Scan for the cell matching the given text and deliver its [X, Y] coordinate at center. 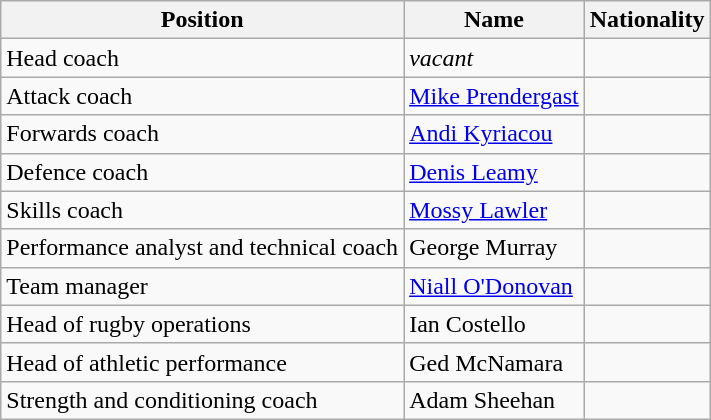
Nationality [647, 20]
Name [494, 20]
Andi Kyriacou [494, 134]
Defence coach [202, 172]
Skills coach [202, 210]
Ian Costello [494, 324]
Team manager [202, 286]
Attack coach [202, 96]
Mike Prendergast [494, 96]
Niall O'Donovan [494, 286]
Performance analyst and technical coach [202, 248]
vacant [494, 58]
Denis Leamy [494, 172]
Head of rugby operations [202, 324]
Mossy Lawler [494, 210]
Forwards coach [202, 134]
Ged McNamara [494, 362]
Head coach [202, 58]
Strength and conditioning coach [202, 400]
Head of athletic performance [202, 362]
Position [202, 20]
Adam Sheehan [494, 400]
George Murray [494, 248]
